Output the [X, Y] coordinate of the center of the cell containing the given text.  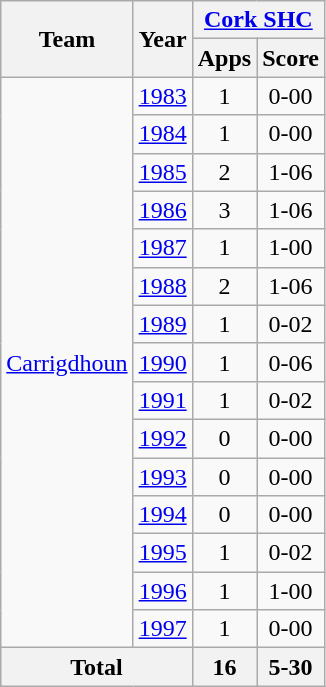
1988 [162, 286]
1987 [162, 248]
1993 [162, 477]
1996 [162, 591]
1983 [162, 96]
1992 [162, 438]
1994 [162, 515]
1990 [162, 362]
Apps [224, 58]
16 [224, 667]
Total [96, 667]
1995 [162, 553]
1989 [162, 324]
Team [67, 39]
1997 [162, 629]
3 [224, 210]
1985 [162, 172]
Year [162, 39]
1984 [162, 134]
1986 [162, 210]
Score [291, 58]
0-06 [291, 362]
Cork SHC [258, 20]
1991 [162, 400]
5-30 [291, 667]
Carrigdhoun [67, 362]
